Provide the (X, Y) coordinate of the cell's center where the given text is located.  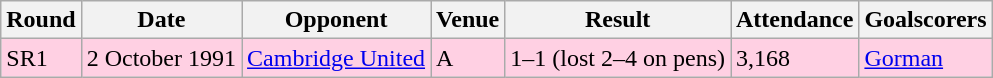
Gorman (926, 58)
Cambridge United (336, 58)
SR1 (41, 58)
2 October 1991 (161, 58)
1–1 (lost 2–4 on pens) (618, 58)
Opponent (336, 20)
Result (618, 20)
Goalscorers (926, 20)
Venue (468, 20)
Date (161, 20)
Round (41, 20)
3,168 (794, 58)
A (468, 58)
Attendance (794, 20)
